Capture the cell that displays the provided text and extract its [X, Y] central coordinate. 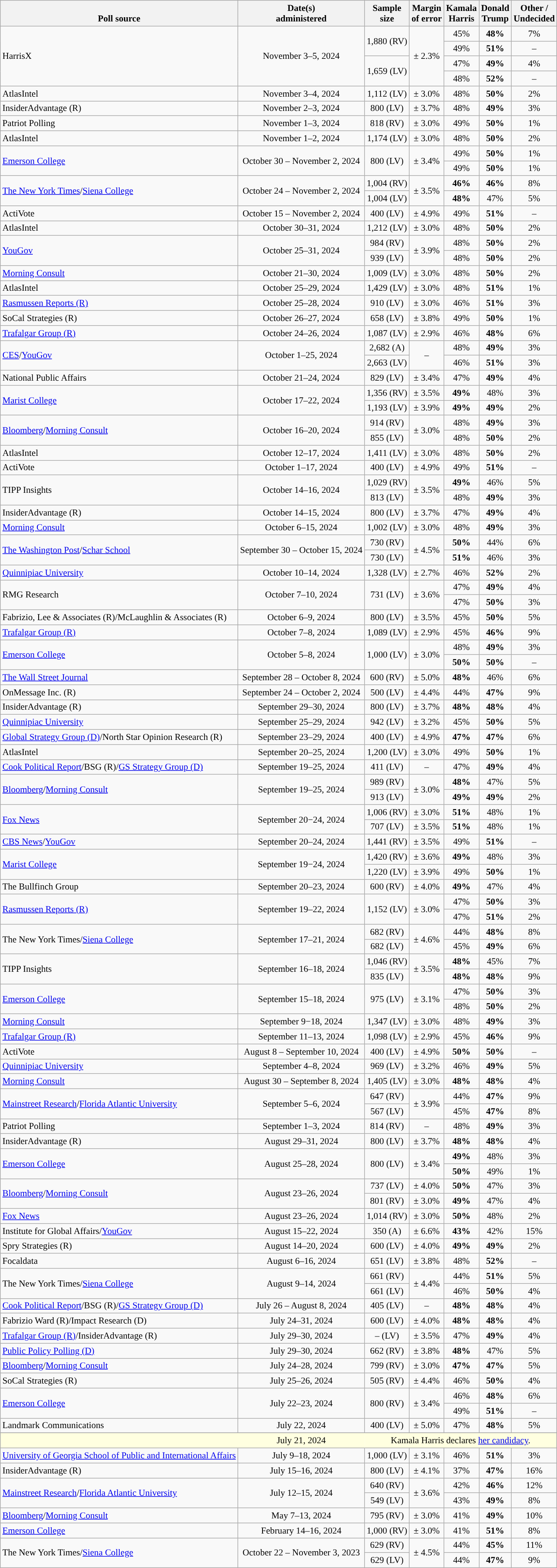
2,682 (A) [387, 348]
October 5–8, 2024 [301, 655]
1,009 (LV) [387, 273]
1,004 (RV) [387, 184]
15% [534, 1231]
October 7–8, 2024 [301, 632]
37% [461, 1471]
– (LV) [387, 1336]
1,087 (LV) [387, 333]
1,659 (LV) [387, 71]
OnMessage Inc. (R) [119, 692]
October 25–29, 2024 [301, 288]
629 (RV) [387, 1545]
October 1–25, 2024 [301, 355]
500 (LV) [387, 692]
September 11–13, 2024 [301, 1037]
1,002 (LV) [387, 528]
September 28 – October 8, 2024 [301, 677]
October 16–20, 2024 [301, 430]
September 1–3, 2024 [301, 1126]
1,089 (LV) [387, 632]
November 1–2, 2024 [301, 139]
October 21–24, 2024 [301, 378]
The Wall Street Journal [119, 677]
801 (RV) [387, 1201]
CES/YouGov [119, 355]
1,006 (RV) [387, 812]
Kamala Harris declares her candidacy. [461, 1441]
November 1–3, 2024 [301, 124]
October 17–22, 2024 [301, 400]
University of Georgia School of Public and International Affairs [119, 1456]
Trafalgar Group (R)/InsiderAdvantage (R) [119, 1336]
Date(s)administered [301, 13]
August 6–16, 2024 [301, 1261]
HarrisX [119, 56]
1,405 (LV) [387, 1081]
1,098 (LV) [387, 1037]
October 26–27, 2024 [301, 318]
The Bullfinch Group [119, 887]
1,220 (LV) [387, 872]
1,328 (LV) [387, 573]
September 20–23, 2024 [301, 887]
Focaldata [119, 1261]
November 2–3, 2024 [301, 108]
± 2.7% [427, 573]
± 2.3% [427, 56]
567 (LV) [387, 1111]
September 16–18, 2024 [301, 969]
1,112 (LV) [387, 94]
September 25–29, 2024 [301, 722]
KamalaHarris [461, 13]
October 15 – November 2, 2024 [301, 213]
1,880 (RV) [387, 41]
1,429 (LV) [387, 288]
1,212 (LV) [387, 228]
Spry Strategies (R) [119, 1246]
National Public Affairs [119, 378]
September 20−24, 2024 [301, 819]
July 22–23, 2024 [301, 1403]
640 (RV) [387, 1486]
1,347 (LV) [387, 1022]
July 12–15, 2024 [301, 1493]
1,193 (LV) [387, 408]
Marginof error [427, 13]
August 8 – September 10, 2024 [301, 1052]
350 (A) [387, 1231]
10% [534, 1515]
795 (RV) [387, 1515]
975 (LV) [387, 999]
Global Strategy Group (D)/North Star Opinion Research (R) [119, 737]
707 (LV) [387, 827]
661 (RV) [387, 1276]
730 (LV) [387, 558]
November 3–5, 2024 [301, 56]
DonaldTrump [495, 13]
Institute for Global Affairs/YouGov [119, 1231]
YouGov [119, 250]
November 3–4, 2024 [301, 94]
730 (RV) [387, 543]
September 9−18, 2024 [301, 1022]
1,000 (RV) [387, 1531]
August 30 – September 8, 2024 [301, 1081]
RMG Research [119, 595]
Poll source [119, 13]
February 14–16, 2024 [301, 1531]
Fabrizio, Lee & Associates (R)/McLaughlin & Associates (R) [119, 618]
± 4.1% [427, 1471]
September 15–18, 2024 [301, 999]
July 21, 2024 [301, 1441]
October 10–14, 2024 [301, 573]
1,411 (LV) [387, 453]
651 (LV) [387, 1261]
942 (LV) [387, 722]
662 (RV) [387, 1351]
October 24 – November 2, 2024 [301, 191]
12% [534, 1486]
October 6–9, 2024 [301, 618]
October 24–26, 2024 [301, 333]
September 20–25, 2024 [301, 752]
August 29–31, 2024 [301, 1142]
989 (RV) [387, 782]
1,046 (RV) [387, 962]
September 20–24, 2024 [301, 842]
731 (LV) [387, 595]
939 (LV) [387, 258]
October 30–31, 2024 [301, 228]
September 19–22, 2024 [301, 909]
October 14–16, 2024 [301, 490]
505 (RV) [387, 1381]
October 25–31, 2024 [301, 250]
September 23–29, 2024 [301, 737]
1,441 (RV) [387, 842]
Samplesize [387, 13]
829 (LV) [387, 378]
± 4.6% [427, 939]
914 (RV) [387, 423]
July 15–16, 2024 [301, 1471]
682 (RV) [387, 932]
The Washington Post/Schar School [119, 550]
October 6–15, 2024 [301, 528]
1,200 (LV) [387, 752]
Fabrizio Ward (R)/Impact Research (D) [119, 1321]
July 9–18, 2024 [301, 1456]
1,174 (LV) [387, 139]
835 (LV) [387, 977]
September 19−24, 2024 [301, 865]
October 22 – November 3, 2023 [301, 1553]
1,356 (RV) [387, 393]
405 (LV) [387, 1306]
July 26 – August 8, 2024 [301, 1306]
16% [534, 1471]
411 (LV) [387, 767]
September 30 – October 15, 2024 [301, 550]
1,014 (RV) [387, 1216]
Landmark Communications [119, 1426]
737 (LV) [387, 1186]
913 (LV) [387, 797]
October 12–17, 2024 [301, 453]
Other /Undecided [534, 13]
± 6.6% [427, 1231]
658 (LV) [387, 318]
1,420 (RV) [387, 857]
855 (LV) [387, 438]
August 25–28, 2024 [301, 1164]
October 1–17, 2024 [301, 468]
October 25–28, 2024 [301, 303]
1,029 (RV) [387, 483]
August 9–14, 2024 [301, 1283]
661 (LV) [387, 1291]
CBS News/YouGov [119, 842]
910 (LV) [387, 303]
629 (LV) [387, 1560]
Public Policy Polling (D) [119, 1351]
October 21–30, 2024 [301, 273]
October 14–15, 2024 [301, 513]
1,004 (LV) [387, 198]
682 (LV) [387, 947]
September 29–30, 2024 [301, 707]
September 5–6, 2024 [301, 1104]
September 24 – October 2, 2024 [301, 692]
October 30 – November 2, 2024 [301, 160]
1,152 (LV) [387, 909]
800 (RV) [387, 1403]
August 14–20, 2024 [301, 1246]
818 (RV) [387, 124]
647 (RV) [387, 1097]
814 (RV) [387, 1126]
549 (LV) [387, 1501]
2,663 (LV) [387, 363]
813 (LV) [387, 498]
September 4–8, 2024 [301, 1066]
984 (RV) [387, 243]
799 (RV) [387, 1366]
September 17–21, 2024 [301, 939]
969 (LV) [387, 1066]
July 24–28, 2024 [301, 1366]
July 24–31, 2024 [301, 1321]
May 7–13, 2024 [301, 1515]
October 7–10, 2024 [301, 595]
11% [534, 1545]
August 15–22, 2024 [301, 1231]
July 22, 2024 [301, 1426]
July 25–26, 2024 [301, 1381]
